Provide the [X, Y] coordinate of the cell's center where the given text is located.  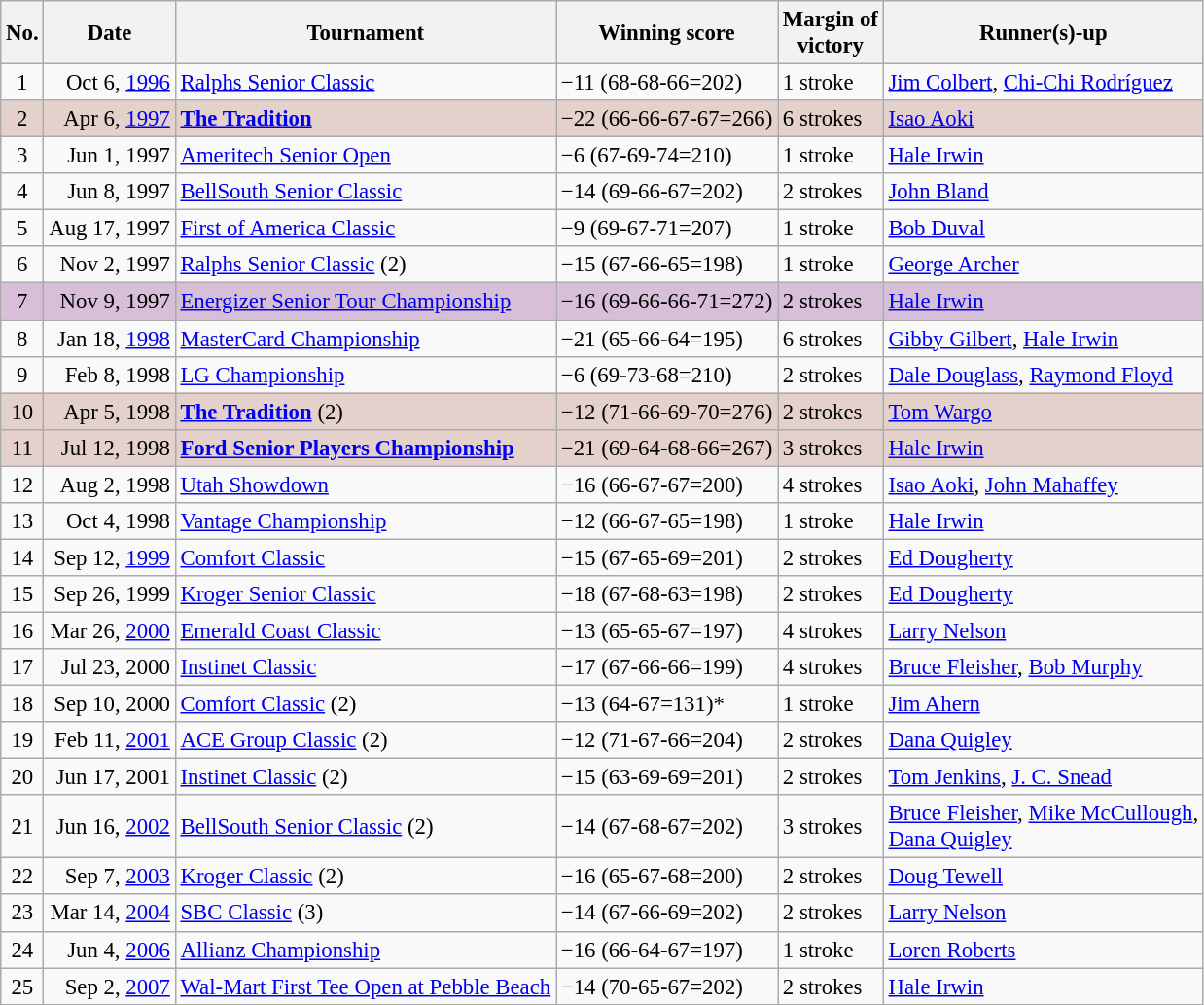
Isao Aoki, John Mahaffey [1043, 485]
BellSouth Senior Classic [366, 192]
Utah Showdown [366, 485]
MasterCard Championship [366, 339]
Kroger Classic (2) [366, 877]
Jim Colbert, Chi-Chi Rodríguez [1043, 83]
−14 (70-65-67=202) [667, 987]
22 [22, 877]
9 [22, 375]
−11 (68-68-66=202) [667, 83]
Jun 16, 2002 [109, 827]
Jun 4, 2006 [109, 950]
BellSouth Senior Classic (2) [366, 827]
Feb 11, 2001 [109, 740]
25 [22, 987]
Ameritech Senior Open [366, 156]
Jan 18, 1998 [109, 339]
21 [22, 827]
24 [22, 950]
6 [22, 266]
13 [22, 521]
Dana Quigley [1043, 740]
1 [22, 83]
Runner(s)-up [1043, 33]
−6 (69-73-68=210) [667, 375]
Instinet Classic [366, 667]
LG Championship [366, 375]
George Archer [1043, 266]
−14 (67-66-69=202) [667, 914]
19 [22, 740]
5 [22, 229]
−16 (65-67-68=200) [667, 877]
Mar 26, 2000 [109, 630]
Loren Roberts [1043, 950]
Sep 7, 2003 [109, 877]
Bruce Fleisher, Bob Murphy [1043, 667]
Energizer Senior Tour Championship [366, 302]
Jun 8, 1997 [109, 192]
Wal-Mart First Tee Open at Pebble Beach [366, 987]
Ford Senior Players Championship [366, 448]
Jim Ahern [1043, 704]
−12 (66-67-65=198) [667, 521]
Dale Douglass, Raymond Floyd [1043, 375]
8 [22, 339]
Comfort Classic (2) [366, 704]
−14 (69-66-67=202) [667, 192]
Oct 4, 1998 [109, 521]
10 [22, 412]
12 [22, 485]
−14 (67-68-67=202) [667, 827]
Feb 8, 1998 [109, 375]
Sep 26, 1999 [109, 594]
20 [22, 777]
Mar 14, 2004 [109, 914]
Ralphs Senior Classic (2) [366, 266]
Aug 17, 1997 [109, 229]
−21 (69-64-68-66=267) [667, 448]
−6 (67-69-74=210) [667, 156]
16 [22, 630]
7 [22, 302]
−13 (64-67=131)* [667, 704]
−16 (66-67-67=200) [667, 485]
2 [22, 119]
No. [22, 33]
The Tradition (2) [366, 412]
−9 (69-67-71=207) [667, 229]
−15 (67-66-65=198) [667, 266]
−12 (71-67-66=204) [667, 740]
Winning score [667, 33]
Instinet Classic (2) [366, 777]
Jun 1, 1997 [109, 156]
Kroger Senior Classic [366, 594]
Date [109, 33]
−22 (66-66-67-67=266) [667, 119]
−15 (63-69-69=201) [667, 777]
Ralphs Senior Classic [366, 83]
Tournament [366, 33]
15 [22, 594]
−16 (66-64-67=197) [667, 950]
3 [22, 156]
ACE Group Classic (2) [366, 740]
Jun 17, 2001 [109, 777]
Allianz Championship [366, 950]
−16 (69-66-66-71=272) [667, 302]
SBC Classic (3) [366, 914]
Emerald Coast Classic [366, 630]
First of America Classic [366, 229]
Comfort Classic [366, 557]
Tom Jenkins, J. C. Snead [1043, 777]
Jul 23, 2000 [109, 667]
18 [22, 704]
Nov 9, 1997 [109, 302]
John Bland [1043, 192]
Isao Aoki [1043, 119]
−12 (71-66-69-70=276) [667, 412]
Sep 10, 2000 [109, 704]
−17 (67-66-66=199) [667, 667]
23 [22, 914]
4 [22, 192]
Sep 2, 2007 [109, 987]
14 [22, 557]
Jul 12, 1998 [109, 448]
The Tradition [366, 119]
−13 (65-65-67=197) [667, 630]
11 [22, 448]
−21 (65-66-64=195) [667, 339]
Margin ofvictory [831, 33]
−15 (67-65-69=201) [667, 557]
Nov 2, 1997 [109, 266]
Tom Wargo [1043, 412]
17 [22, 667]
Apr 5, 1998 [109, 412]
Doug Tewell [1043, 877]
Vantage Championship [366, 521]
Oct 6, 1996 [109, 83]
Sep 12, 1999 [109, 557]
Bruce Fleisher, Mike McCullough, Dana Quigley [1043, 827]
Apr 6, 1997 [109, 119]
Gibby Gilbert, Hale Irwin [1043, 339]
Bob Duval [1043, 229]
−18 (67-68-63=198) [667, 594]
Aug 2, 1998 [109, 485]
